Detect which cell encompasses the target text, then output its (X, Y) center coordinate. 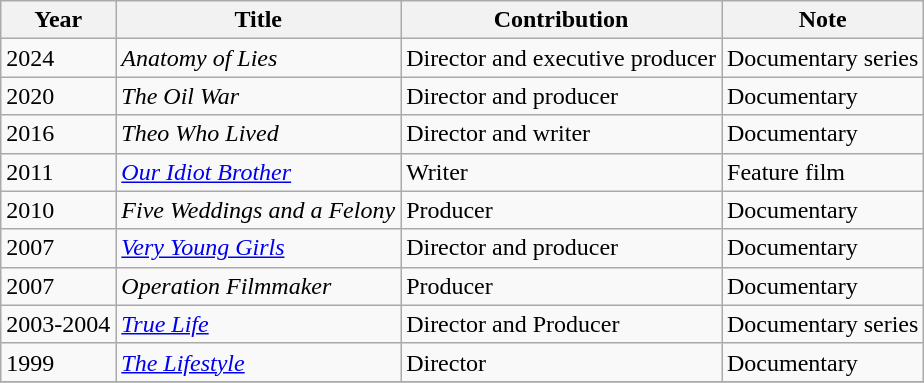
Director (562, 362)
2020 (58, 96)
Writer (562, 172)
Director and writer (562, 134)
Title (258, 20)
True Life (258, 324)
2024 (58, 58)
Anatomy of Lies (258, 58)
2003-2004 (58, 324)
Operation Filmmaker (258, 286)
Our Idiot Brother (258, 172)
Theo Who Lived (258, 134)
Note (823, 20)
Five Weddings and a Felony (258, 210)
Feature film (823, 172)
Contribution (562, 20)
Very Young Girls (258, 248)
Director and Producer (562, 324)
2010 (58, 210)
Director and executive producer (562, 58)
Year (58, 20)
2011 (58, 172)
2016 (58, 134)
1999 (58, 362)
The Oil War (258, 96)
The Lifestyle (258, 362)
